Capture the cell that displays the provided text and extract its [X, Y] central coordinate. 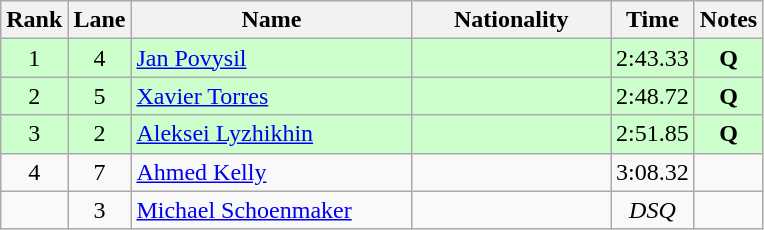
Rank [34, 20]
7 [100, 172]
Xavier Torres [272, 96]
Notes [728, 20]
Aleksei Lyzhikhin [272, 134]
Michael Schoenmaker [272, 210]
3:08.32 [653, 172]
2:48.72 [653, 96]
1 [34, 58]
2:43.33 [653, 58]
Time [653, 20]
Name [272, 20]
5 [100, 96]
Jan Povysil [272, 58]
Ahmed Kelly [272, 172]
DSQ [653, 210]
Lane [100, 20]
Nationality [512, 20]
2:51.85 [653, 134]
